Extract the [X, Y] coordinate from the center of the cell holding the provided text.  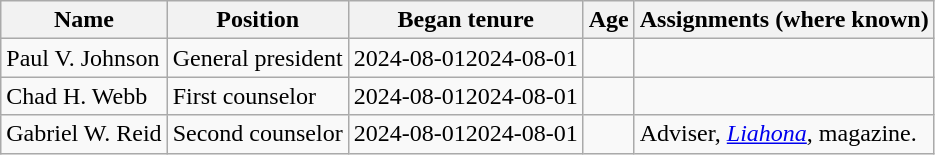
First counselor [258, 96]
Assignments (where known) [784, 20]
Position [258, 20]
Name [84, 20]
Chad H. Webb [84, 96]
Second counselor [258, 134]
Age [608, 20]
General president [258, 58]
Gabriel W. Reid [84, 134]
Adviser, Liahona, magazine. [784, 134]
Began tenure [466, 20]
Paul V. Johnson [84, 58]
